Provide the [x, y] coordinate of the cell's center where the given text is located.  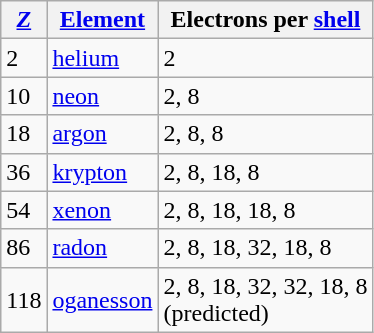
argon [102, 134]
118 [24, 300]
2, 8, 18, 8 [266, 172]
2, 8, 18, 18, 8 [266, 210]
86 [24, 248]
krypton [102, 172]
2, 8, 18, 32, 18, 8 [266, 248]
Z [24, 20]
Electrons per shell [266, 20]
54 [24, 210]
Element [102, 20]
10 [24, 96]
2, 8 [266, 96]
neon [102, 96]
helium [102, 58]
18 [24, 134]
xenon [102, 210]
2, 8, 18, 32, 32, 18, 8(predicted) [266, 300]
radon [102, 248]
2, 8, 8 [266, 134]
oganesson [102, 300]
36 [24, 172]
